Return [x, y] of the center of cell containing provided text 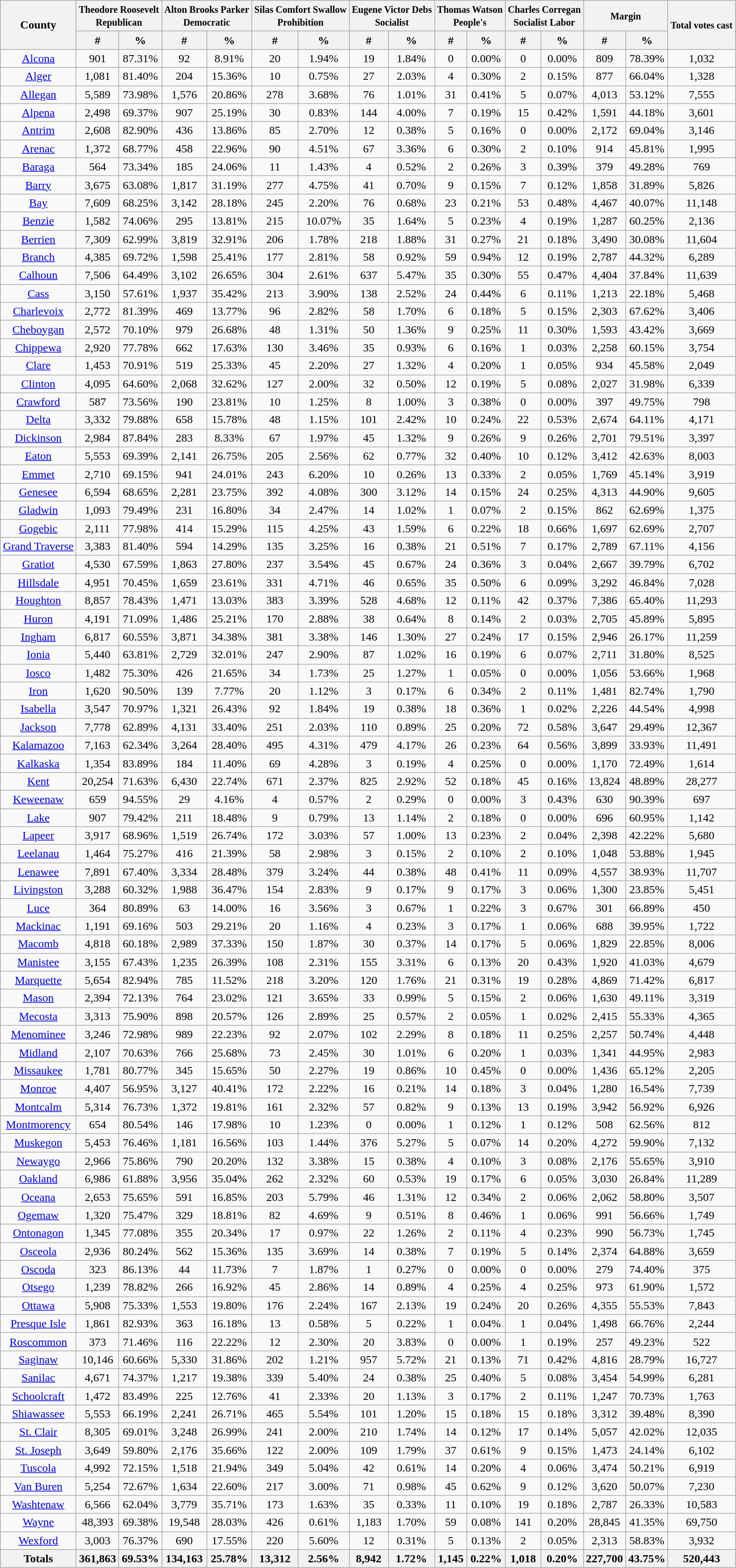
4,998 [702, 709]
295 [184, 221]
34.38% [229, 637]
78.43% [140, 601]
49.75% [647, 402]
50.74% [647, 1034]
69.16% [140, 926]
4.71% [324, 583]
102 [368, 1034]
1,183 [368, 1522]
3,150 [97, 293]
Mecosta [38, 1016]
1.74% [411, 1432]
56.66% [647, 1215]
32.01% [229, 655]
23.75% [229, 492]
331 [275, 583]
15.78% [229, 420]
42.02% [647, 1432]
16.92% [229, 1287]
141 [523, 1522]
Missaukee [38, 1070]
1,170 [605, 763]
39.48% [647, 1414]
465 [275, 1414]
3,659 [702, 1251]
80.54% [140, 1125]
3,406 [702, 312]
68.77% [140, 149]
8,942 [368, 1559]
60.55% [140, 637]
Ogemaw [38, 1215]
16.18% [229, 1323]
68.25% [140, 203]
1,829 [605, 944]
54.99% [647, 1378]
103 [275, 1143]
1,235 [184, 962]
1.94% [324, 58]
15.29% [229, 529]
5.54% [324, 1414]
2,141 [184, 456]
2,705 [605, 619]
Macomb [38, 944]
Luce [38, 908]
1,321 [184, 709]
67.40% [140, 872]
121 [275, 998]
1,142 [702, 817]
Alcona [38, 58]
Totals [38, 1559]
26.39% [229, 962]
21.94% [229, 1468]
139 [184, 691]
257 [605, 1341]
4.00% [411, 113]
1.97% [324, 438]
1.64% [411, 221]
46.84% [647, 583]
15.65% [229, 1070]
3.56% [324, 908]
69.38% [140, 1522]
1,781 [97, 1070]
4,404 [605, 275]
23.81% [229, 402]
90.39% [647, 799]
19.81% [229, 1107]
12,367 [702, 727]
7,028 [702, 583]
58.80% [647, 1197]
0.70% [411, 185]
22.74% [229, 781]
3.46% [324, 348]
283 [184, 438]
144 [368, 113]
205 [275, 456]
812 [702, 1125]
2,049 [702, 366]
809 [605, 58]
1,614 [702, 763]
Keweenaw [38, 799]
60 [368, 1179]
300 [368, 492]
6,102 [702, 1450]
662 [184, 348]
3,313 [97, 1016]
211 [184, 817]
262 [275, 1179]
3.65% [324, 998]
1,591 [605, 113]
28.40% [229, 745]
44.18% [647, 113]
96 [275, 312]
83.49% [140, 1396]
17.63% [229, 348]
28.48% [229, 872]
3,334 [184, 872]
4,448 [702, 1034]
44.95% [647, 1052]
3.12% [411, 492]
16.80% [229, 510]
227,700 [605, 1559]
4,557 [605, 872]
30.08% [647, 239]
45.89% [647, 619]
Isabella [38, 709]
28.79% [647, 1360]
82 [275, 1215]
69.01% [140, 1432]
26.74% [229, 836]
116 [184, 1341]
251 [275, 727]
1,769 [605, 474]
Charles CorreganSocialist Labor [544, 16]
241 [275, 1432]
53.12% [647, 94]
48,393 [97, 1522]
21.39% [229, 854]
5,654 [97, 980]
1,553 [184, 1305]
37.84% [647, 275]
3,332 [97, 420]
3,454 [605, 1378]
0.65% [411, 583]
80.89% [140, 908]
364 [97, 908]
55.53% [647, 1305]
190 [184, 402]
2,920 [97, 348]
25.68% [229, 1052]
73.34% [140, 167]
75.90% [140, 1016]
167 [368, 1305]
0.93% [411, 348]
458 [184, 149]
25.33% [229, 366]
Dickinson [38, 438]
43.75% [647, 1559]
1,181 [184, 1143]
77.78% [140, 348]
16.85% [229, 1197]
60.25% [647, 221]
862 [605, 510]
5,451 [702, 890]
450 [702, 908]
1,722 [702, 926]
69,750 [702, 1522]
28.03% [229, 1522]
72.13% [140, 998]
1,861 [97, 1323]
Osceola [38, 1251]
64.49% [140, 275]
2,062 [605, 1197]
3,899 [605, 745]
80.77% [140, 1070]
2.27% [324, 1070]
4,530 [97, 565]
39.79% [647, 565]
25.41% [229, 257]
109 [368, 1450]
132 [275, 1161]
3,248 [184, 1432]
1,341 [605, 1052]
0.46% [486, 1215]
50.21% [647, 1468]
591 [184, 1197]
2,244 [702, 1323]
16.56% [229, 1143]
2,136 [702, 221]
55.65% [647, 1161]
70.10% [140, 330]
20.20% [229, 1161]
11,259 [702, 637]
Marquette [38, 980]
Wexford [38, 1540]
82.93% [140, 1323]
22.23% [229, 1034]
1,473 [605, 1450]
11.73% [229, 1269]
2.52% [411, 293]
9,605 [702, 492]
38 [368, 619]
4,013 [605, 94]
57.61% [140, 293]
2,674 [605, 420]
Alton Brooks ParkerDemocratic [207, 16]
247 [275, 655]
74.06% [140, 221]
62.56% [647, 1125]
11.52% [229, 980]
1,749 [702, 1215]
2.13% [411, 1305]
Silas Comfort SwallowProhibition [300, 16]
213 [275, 293]
6.20% [324, 474]
1.14% [411, 817]
68.96% [140, 836]
26 [451, 745]
Allegan [38, 94]
65.40% [647, 601]
3.69% [324, 1251]
45.14% [647, 474]
528 [368, 601]
4.31% [324, 745]
63.81% [140, 655]
22.96% [229, 149]
2.37% [324, 781]
110 [368, 727]
8,305 [97, 1432]
3.68% [324, 94]
29.49% [647, 727]
59.80% [140, 1450]
1.73% [324, 673]
3,547 [97, 709]
3,288 [97, 890]
185 [184, 167]
2,226 [605, 709]
Van Buren [38, 1486]
2.82% [324, 312]
66.19% [140, 1414]
637 [368, 275]
2,241 [184, 1414]
2.81% [324, 257]
4,191 [97, 619]
12.76% [229, 1396]
3.31% [411, 962]
2.61% [324, 275]
7,506 [97, 275]
383 [275, 601]
12,035 [702, 1432]
2,205 [702, 1070]
72 [523, 727]
Menominee [38, 1034]
3,155 [97, 962]
26.75% [229, 456]
4,156 [702, 547]
0.28% [562, 980]
3,102 [184, 275]
35.71% [229, 1504]
2,394 [97, 998]
76.46% [140, 1143]
155 [368, 962]
35.66% [229, 1450]
1,247 [605, 1396]
Clare [38, 366]
2,772 [97, 312]
5.72% [411, 1360]
22.22% [229, 1341]
4,407 [97, 1088]
64.60% [140, 384]
3,474 [605, 1468]
11,148 [702, 203]
339 [275, 1378]
3.20% [324, 980]
1,486 [184, 619]
204 [184, 76]
Antrim [38, 131]
5,589 [97, 94]
26.17% [647, 637]
1,048 [605, 854]
2,374 [605, 1251]
0.66% [562, 529]
19,548 [184, 1522]
39.95% [647, 926]
225 [184, 1396]
18.48% [229, 817]
2.88% [324, 619]
5,440 [97, 655]
61.88% [140, 1179]
63 [184, 908]
8.33% [229, 438]
790 [184, 1161]
2.31% [324, 962]
Benzie [38, 221]
176 [275, 1305]
130 [275, 348]
2,711 [605, 655]
Cass [38, 293]
31.80% [647, 655]
2,667 [605, 565]
1.25% [324, 402]
231 [184, 510]
74.37% [140, 1378]
126 [275, 1016]
73.56% [140, 402]
71.63% [140, 781]
1.20% [411, 1414]
13.03% [229, 601]
Ottawa [38, 1305]
Huron [38, 619]
349 [275, 1468]
County [38, 25]
Tuscola [38, 1468]
2,710 [97, 474]
74.40% [647, 1269]
1,582 [97, 221]
70.73% [647, 1396]
59.90% [647, 1143]
Emmet [38, 474]
7,555 [702, 94]
6,281 [702, 1378]
973 [605, 1287]
Lapeer [38, 836]
Ionia [38, 655]
2,313 [605, 1540]
Kalamazoo [38, 745]
Genesee [38, 492]
20.34% [229, 1233]
49.11% [647, 998]
436 [184, 131]
49.23% [647, 1341]
3,127 [184, 1088]
87.31% [140, 58]
7,843 [702, 1305]
0.56% [562, 745]
3,030 [605, 1179]
Leelanau [38, 854]
20.57% [229, 1016]
519 [184, 366]
75.65% [140, 1197]
23 [451, 203]
41.03% [647, 962]
1,988 [184, 890]
53 [523, 203]
75.47% [140, 1215]
26.99% [229, 1432]
658 [184, 420]
11,289 [702, 1179]
Crawford [38, 402]
5,254 [97, 1486]
122 [275, 1450]
1,280 [605, 1088]
245 [275, 203]
0.83% [324, 113]
Washtenaw [38, 1504]
206 [275, 239]
66.04% [647, 76]
1,630 [605, 998]
5,453 [97, 1143]
901 [97, 58]
40.41% [229, 1088]
11,491 [702, 745]
4,095 [97, 384]
Kent [38, 781]
4.75% [324, 185]
6,430 [184, 781]
329 [184, 1215]
55 [523, 275]
Grand Traverse [38, 547]
Otsego [38, 1287]
Presque Isle [38, 1323]
1,453 [97, 366]
3,910 [702, 1161]
8.91% [229, 58]
4,171 [702, 420]
3.39% [324, 601]
3,601 [702, 113]
77.98% [140, 529]
Theodore RooseveltRepublican [119, 16]
62 [368, 456]
345 [184, 1070]
Barry [38, 185]
6,289 [702, 257]
127 [275, 384]
1,790 [702, 691]
7,230 [702, 1486]
13.81% [229, 221]
Kalkaska [38, 763]
479 [368, 745]
1.72% [411, 1559]
4.16% [229, 799]
587 [97, 402]
25.19% [229, 113]
115 [275, 529]
3,246 [97, 1034]
13,312 [275, 1559]
Margin [626, 16]
1.59% [411, 529]
32.91% [229, 239]
363 [184, 1323]
Newaygo [38, 1161]
108 [275, 962]
St. Clair [38, 1432]
94.55% [140, 799]
56.95% [140, 1088]
1.43% [324, 167]
3,754 [702, 348]
243 [275, 474]
69.15% [140, 474]
68.65% [140, 492]
1,320 [97, 1215]
60.66% [140, 1360]
83.89% [140, 763]
Delta [38, 420]
69.04% [647, 131]
237 [275, 565]
562 [184, 1251]
69 [275, 763]
4.25% [324, 529]
90.50% [140, 691]
1.78% [324, 239]
60.95% [647, 817]
72.67% [140, 1486]
210 [368, 1432]
4,992 [97, 1468]
76.73% [140, 1107]
17.55% [229, 1540]
10,146 [97, 1360]
Shiawassee [38, 1414]
2.86% [324, 1287]
5.79% [324, 1197]
3,312 [605, 1414]
0.94% [486, 257]
50.07% [647, 1486]
4,818 [97, 944]
630 [605, 799]
1,471 [184, 601]
3.00% [324, 1486]
Thomas WatsonPeople's [470, 16]
53.66% [647, 673]
696 [605, 817]
80.24% [140, 1251]
Eaton [38, 456]
769 [702, 167]
Mason [38, 998]
3,383 [97, 547]
Branch [38, 257]
1,093 [97, 510]
Bay [38, 203]
0.79% [324, 817]
11,604 [702, 239]
2.24% [324, 1305]
1,213 [605, 293]
77.08% [140, 1233]
1,817 [184, 185]
5,908 [97, 1305]
2,789 [605, 547]
64.88% [647, 1251]
56.92% [647, 1107]
0.64% [411, 619]
5,468 [702, 293]
7,163 [97, 745]
31.98% [647, 384]
2,415 [605, 1016]
16.54% [647, 1088]
1,498 [605, 1323]
78.39% [647, 58]
4,951 [97, 583]
7,609 [97, 203]
1,481 [605, 691]
1,464 [97, 854]
2,257 [605, 1034]
Midland [38, 1052]
2,966 [97, 1161]
2.89% [324, 1016]
495 [275, 745]
1.36% [411, 330]
2.22% [324, 1088]
1,572 [702, 1287]
266 [184, 1287]
Wayne [38, 1522]
3,675 [97, 185]
Baraga [38, 167]
7,309 [97, 239]
70.45% [140, 583]
5.27% [411, 1143]
1,863 [184, 565]
161 [275, 1107]
5.60% [324, 1540]
7,778 [97, 727]
0.75% [324, 76]
55.33% [647, 1016]
120 [368, 980]
72.49% [647, 763]
25.21% [229, 619]
14.29% [229, 547]
82.90% [140, 131]
2,946 [605, 637]
1,191 [97, 926]
1,328 [702, 76]
45.81% [647, 149]
33.40% [229, 727]
203 [275, 1197]
1.13% [411, 1396]
23.02% [229, 998]
75.33% [140, 1305]
58.83% [647, 1540]
785 [184, 980]
73.98% [140, 94]
1.23% [324, 1125]
64 [523, 745]
2,701 [605, 438]
6,926 [702, 1107]
3,292 [605, 583]
19.80% [229, 1305]
26.43% [229, 709]
53.88% [647, 854]
St. Joseph [38, 1450]
2.70% [324, 131]
44.32% [647, 257]
24.06% [229, 167]
278 [275, 94]
22.60% [229, 1486]
0.92% [411, 257]
0.82% [411, 1107]
79.42% [140, 817]
508 [605, 1125]
Charlevoix [38, 312]
4,313 [605, 492]
Alpena [38, 113]
44.54% [647, 709]
28,845 [605, 1522]
8,857 [97, 601]
2,107 [97, 1052]
381 [275, 637]
154 [275, 890]
2,608 [97, 131]
688 [605, 926]
1.30% [411, 637]
1.44% [324, 1143]
22.18% [647, 293]
4.69% [324, 1215]
4.68% [411, 601]
2,172 [605, 131]
Cheboygan [38, 330]
5.04% [324, 1468]
0.45% [486, 1070]
4,679 [702, 962]
1,472 [97, 1396]
26.65% [229, 275]
18.81% [229, 1215]
37.33% [229, 944]
Berrien [38, 239]
6,919 [702, 1468]
Hillsdale [38, 583]
76.37% [140, 1540]
1,032 [702, 58]
2,729 [184, 655]
979 [184, 330]
29 [184, 799]
Lenawee [38, 872]
375 [702, 1269]
3,142 [184, 203]
6,339 [702, 384]
6,594 [97, 492]
69.37% [140, 113]
Eugene Victor DebsSocialist [392, 16]
33.93% [647, 745]
0.86% [411, 1070]
20.86% [229, 94]
1,217 [184, 1378]
13.77% [229, 312]
25.78% [229, 1559]
5,680 [702, 836]
4,365 [702, 1016]
62.99% [140, 239]
28.18% [229, 203]
Gratiot [38, 565]
69.53% [140, 1559]
Arenac [38, 149]
764 [184, 998]
2.98% [324, 854]
941 [184, 474]
697 [702, 799]
Ingham [38, 637]
70.63% [140, 1052]
64.11% [647, 420]
2,936 [97, 1251]
2,398 [605, 836]
67.43% [140, 962]
1,345 [97, 1233]
3,779 [184, 1504]
90 [275, 149]
31.86% [229, 1360]
2.47% [324, 510]
1,518 [184, 1468]
Total votes cast [702, 25]
42.63% [647, 456]
3,942 [605, 1107]
1,945 [702, 854]
71.46% [140, 1341]
0.39% [562, 167]
5,330 [184, 1360]
71.42% [647, 980]
659 [97, 799]
3,146 [702, 131]
4,869 [605, 980]
520,443 [702, 1559]
72.15% [140, 1468]
3,412 [605, 456]
2,707 [702, 529]
0.48% [562, 203]
26.84% [647, 1179]
Montmorency [38, 1125]
45.58% [647, 366]
0.47% [562, 275]
1,659 [184, 583]
184 [184, 763]
5.40% [324, 1378]
2.90% [324, 655]
3,264 [184, 745]
1,620 [97, 691]
0.52% [411, 167]
914 [605, 149]
1.12% [324, 691]
Ontonagon [38, 1233]
43 [368, 529]
6,702 [702, 565]
1,300 [605, 890]
37 [451, 1450]
1,634 [184, 1486]
503 [184, 926]
62.04% [140, 1504]
13,824 [605, 781]
2,572 [97, 330]
4,467 [605, 203]
Gladwin [38, 510]
2.07% [324, 1034]
Montcalm [38, 1107]
220 [275, 1540]
170 [275, 619]
177 [275, 257]
23.61% [229, 583]
Iosco [38, 673]
65.12% [647, 1070]
1,763 [702, 1396]
75.27% [140, 854]
355 [184, 1233]
301 [605, 908]
4.17% [411, 745]
24.14% [647, 1450]
Schoolcraft [38, 1396]
1,018 [523, 1559]
2,027 [605, 384]
564 [97, 167]
2,068 [184, 384]
72.98% [140, 1034]
49.28% [647, 167]
522 [702, 1341]
16,727 [702, 1360]
1,937 [184, 293]
3,917 [97, 836]
594 [184, 547]
671 [275, 781]
3,871 [184, 637]
3,620 [605, 1486]
138 [368, 293]
1.26% [411, 1233]
6,986 [97, 1179]
67.11% [647, 547]
1,920 [605, 962]
6,566 [97, 1504]
7,739 [702, 1088]
3,647 [605, 727]
75.30% [140, 673]
52 [451, 781]
2.29% [411, 1034]
79.49% [140, 510]
82.94% [140, 980]
Oscoda [38, 1269]
11,707 [702, 872]
28,277 [702, 781]
10,583 [702, 1504]
3,649 [97, 1450]
81.39% [140, 312]
397 [605, 402]
304 [275, 275]
62.34% [140, 745]
35.04% [229, 1179]
42.22% [647, 836]
990 [605, 1233]
361,863 [97, 1559]
0.98% [411, 1486]
31.19% [229, 185]
2,984 [97, 438]
898 [184, 1016]
22.85% [647, 944]
82.74% [647, 691]
3,956 [184, 1179]
3,819 [184, 239]
67.59% [140, 565]
40.07% [647, 203]
66.89% [647, 908]
2,989 [184, 944]
1.88% [411, 239]
3,319 [702, 998]
654 [97, 1125]
2,303 [605, 312]
173 [275, 1504]
3,003 [97, 1540]
0.77% [411, 456]
3,507 [702, 1197]
Roscommon [38, 1341]
14.00% [229, 908]
Muskegon [38, 1143]
4,272 [605, 1143]
8,003 [702, 456]
71.09% [140, 619]
5,314 [97, 1107]
69.72% [140, 257]
934 [605, 366]
7,386 [605, 601]
2.30% [324, 1341]
0.62% [486, 1486]
1,081 [97, 76]
1,995 [702, 149]
1,593 [605, 330]
62.89% [140, 727]
Sanilac [38, 1378]
Lake [38, 817]
3,932 [702, 1540]
33 [368, 998]
38.93% [647, 872]
87.84% [140, 438]
2.92% [411, 781]
373 [97, 1341]
87 [368, 655]
66.76% [647, 1323]
60.32% [140, 890]
0.29% [411, 799]
1,858 [605, 185]
989 [184, 1034]
323 [97, 1269]
11.40% [229, 763]
0.99% [411, 998]
Mackinac [38, 926]
3,919 [702, 474]
Iron [38, 691]
1,436 [605, 1070]
3,397 [702, 438]
215 [275, 221]
17.98% [229, 1125]
4.28% [324, 763]
67.62% [647, 312]
10.07% [324, 221]
8,006 [702, 944]
70.91% [140, 366]
Chippewa [38, 348]
3.36% [411, 149]
3.25% [324, 547]
1.79% [411, 1450]
Livingston [38, 890]
2,111 [97, 529]
61.90% [647, 1287]
43.42% [647, 330]
1,239 [97, 1287]
56.73% [647, 1233]
19.38% [229, 1378]
134,163 [184, 1559]
60.18% [140, 944]
1,576 [184, 94]
1,519 [184, 836]
3.54% [324, 565]
79.51% [647, 438]
5.47% [411, 275]
70.97% [140, 709]
877 [605, 76]
2,281 [184, 492]
63.08% [140, 185]
150 [275, 944]
4.51% [324, 149]
86.13% [140, 1269]
5,057 [605, 1432]
Calhoun [38, 275]
7,891 [97, 872]
376 [368, 1143]
13.86% [229, 131]
26.68% [229, 330]
27.80% [229, 565]
279 [605, 1269]
3.90% [324, 293]
414 [184, 529]
1.63% [324, 1504]
2,653 [97, 1197]
2,983 [702, 1052]
69.39% [140, 456]
4,131 [184, 727]
29.21% [229, 926]
5,895 [702, 619]
469 [184, 312]
0.68% [411, 203]
26.71% [229, 1414]
1,145 [451, 1559]
73 [275, 1052]
60.15% [647, 348]
3.03% [324, 836]
48.89% [647, 781]
75.86% [140, 1161]
Houghton [38, 601]
11,639 [702, 275]
5,826 [702, 185]
1,968 [702, 673]
Manistee [38, 962]
1,745 [702, 1233]
0.44% [486, 293]
2.42% [411, 420]
3,490 [605, 239]
217 [275, 1486]
35.42% [229, 293]
3.24% [324, 872]
31.89% [647, 185]
2.33% [324, 1396]
Jackson [38, 727]
1,287 [605, 221]
7,132 [702, 1143]
Oakland [38, 1179]
1,375 [702, 510]
21.65% [229, 673]
26.33% [647, 1504]
44.90% [647, 492]
4,355 [605, 1305]
36.47% [229, 890]
Oceana [38, 1197]
798 [702, 402]
1.76% [411, 980]
8,390 [702, 1414]
78.82% [140, 1287]
3,669 [702, 330]
24.01% [229, 474]
2,498 [97, 113]
8,525 [702, 655]
277 [275, 185]
23.85% [647, 890]
991 [605, 1215]
1,056 [605, 673]
2.45% [324, 1052]
4.08% [324, 492]
32.62% [229, 384]
1.15% [324, 420]
1,482 [97, 673]
85 [275, 131]
392 [275, 492]
1.27% [411, 673]
2.83% [324, 890]
416 [184, 854]
3.83% [411, 1341]
2,258 [605, 348]
4,816 [605, 1360]
11,293 [702, 601]
1.21% [324, 1360]
Alger [38, 76]
766 [184, 1052]
Monroe [38, 1088]
690 [184, 1540]
20,254 [97, 781]
825 [368, 781]
79.88% [140, 420]
1,354 [97, 763]
1.16% [324, 926]
1,697 [605, 529]
4,385 [97, 257]
41.35% [647, 1522]
7.77% [229, 691]
1,598 [184, 257]
Clinton [38, 384]
4,671 [97, 1378]
Saginaw [38, 1360]
957 [368, 1360]
202 [275, 1360]
0.97% [324, 1233]
Gogebic [38, 529]
